Pinpoint the cell where the given text exists, returning its (x, y) midpoint coordinate. 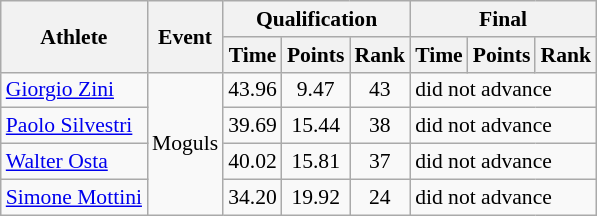
Giorgio Zini (74, 90)
Qualification (316, 19)
Athlete (74, 36)
Moguls (185, 143)
Event (185, 36)
37 (380, 162)
Paolo Silvestri (74, 126)
15.44 (316, 126)
43.96 (252, 90)
Simone Mottini (74, 197)
43 (380, 90)
Final (503, 19)
24 (380, 197)
Walter Osta (74, 162)
19.92 (316, 197)
38 (380, 126)
40.02 (252, 162)
15.81 (316, 162)
34.20 (252, 197)
9.47 (316, 90)
39.69 (252, 126)
